Extract the [X, Y] coordinate from the center of the cell holding the provided text.  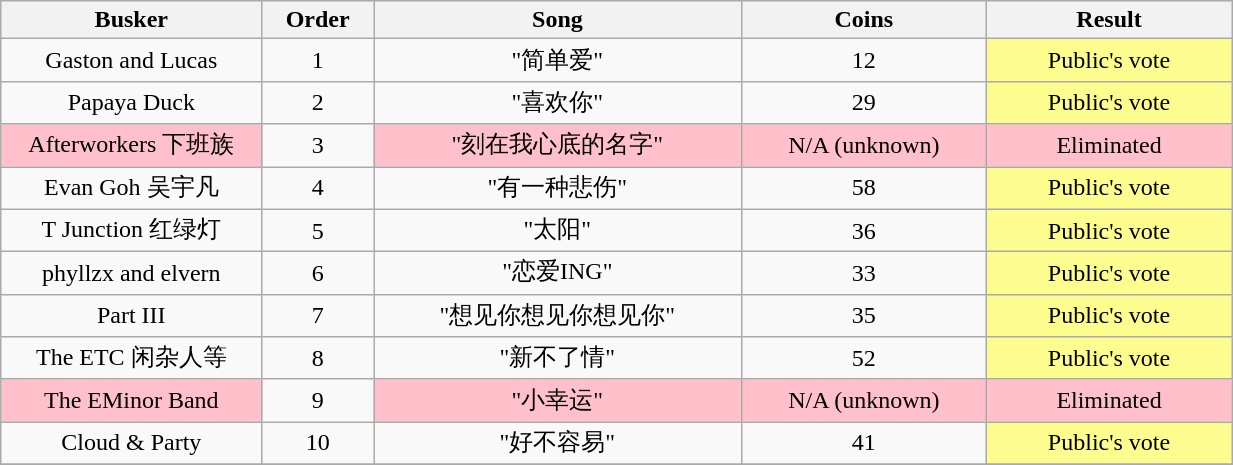
Gaston and Lucas [132, 60]
Part III [132, 316]
2 [318, 102]
6 [318, 274]
35 [864, 316]
5 [318, 230]
9 [318, 400]
41 [864, 444]
The EMinor Band [132, 400]
"太阳" [558, 230]
4 [318, 188]
3 [318, 146]
10 [318, 444]
33 [864, 274]
Song [558, 20]
"好不容易" [558, 444]
Afterworkers 下班族 [132, 146]
1 [318, 60]
"小幸运" [558, 400]
"恋爱ING" [558, 274]
Busker [132, 20]
Evan Goh 吴宇凡 [132, 188]
36 [864, 230]
7 [318, 316]
29 [864, 102]
"新不了情" [558, 358]
8 [318, 358]
58 [864, 188]
phyllzx and elvern [132, 274]
Cloud & Party [132, 444]
"简单爱" [558, 60]
"有一种悲伤" [558, 188]
Papaya Duck [132, 102]
52 [864, 358]
Result [1108, 20]
"想见你想见你想见你" [558, 316]
"刻在我心底的名字" [558, 146]
The ETC 闲杂人等 [132, 358]
Order [318, 20]
"喜欢你" [558, 102]
Coins [864, 20]
T Junction 红绿灯 [132, 230]
12 [864, 60]
